Scan for the cell matching the given text and deliver its (X, Y) coordinate at center. 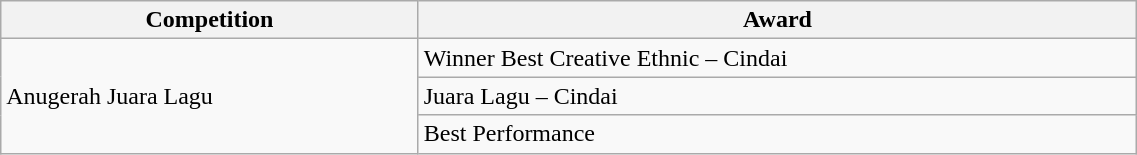
Winner Best Creative Ethnic – Cindai (778, 58)
Competition (210, 20)
Award (778, 20)
Juara Lagu – Cindai (778, 96)
Anugerah Juara Lagu (210, 96)
Best Performance (778, 134)
